Locate the cell with the specified text and output its [x, y] center coordinate. 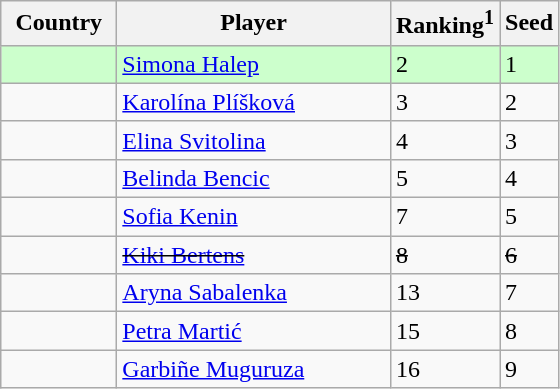
Ranking1 [444, 24]
Simona Halep [254, 64]
Seed [530, 24]
Sofia Kenin [254, 217]
16 [444, 369]
Kiki Bertens [254, 255]
Belinda Bencic [254, 178]
Aryna Sabalenka [254, 293]
9 [530, 369]
Karolína Plíšková [254, 102]
Player [254, 24]
Garbiñe Muguruza [254, 369]
13 [444, 293]
Elina Svitolina [254, 140]
15 [444, 331]
6 [530, 255]
1 [530, 64]
Country [59, 24]
Petra Martić [254, 331]
